Search for the cell housing the specified text and yield its (x, y) center coordinate. 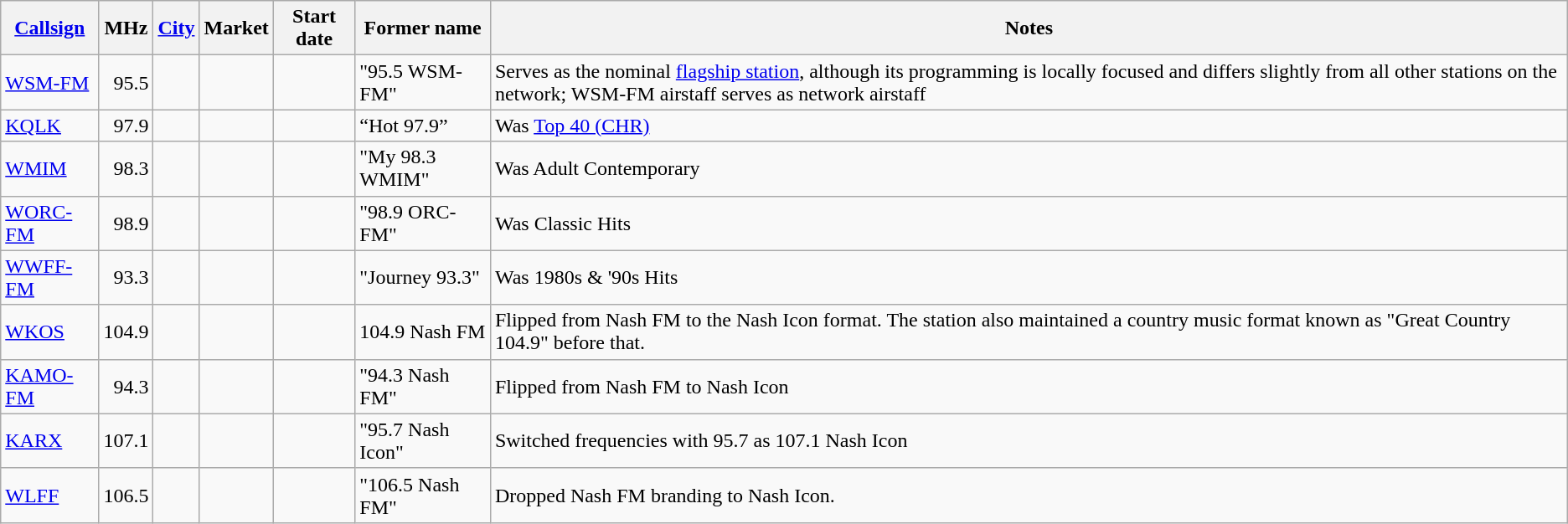
"Journey 93.3" (423, 278)
KAMO-FM (50, 387)
WORC-FM (50, 223)
Flipped from Nash FM to Nash Icon (1029, 387)
WMIM (50, 169)
104.9 (126, 331)
Was Top 40 (CHR) (1029, 126)
"106.5 Nash FM" (423, 496)
Switched frequencies with 95.7 as 107.1 Nash Icon (1029, 440)
107.1 (126, 440)
Notes (1029, 28)
Was Adult Contemporary (1029, 169)
KARX (50, 440)
"94.3 Nash FM" (423, 387)
City (176, 28)
Former name (423, 28)
93.3 (126, 278)
"95.5 WSM-FM" (423, 82)
98.9 (126, 223)
97.9 (126, 126)
Was 1980s & '90s Hits (1029, 278)
KQLK (50, 126)
WWFF-FM (50, 278)
"98.9 ORC-FM" (423, 223)
Was Classic Hits (1029, 223)
WKOS (50, 331)
106.5 (126, 496)
WLFF (50, 496)
“Hot 97.9” (423, 126)
"95.7 Nash Icon" (423, 440)
Callsign (50, 28)
Dropped Nash FM branding to Nash Icon. (1029, 496)
WSM-FM (50, 82)
Flipped from Nash FM to the Nash Icon format. The station also maintained a country music format known as "Great Country 104.9" before that. (1029, 331)
"My 98.3 WMIM" (423, 169)
94.3 (126, 387)
104.9 Nash FM (423, 331)
MHz (126, 28)
Start date (313, 28)
98.3 (126, 169)
Market (236, 28)
95.5 (126, 82)
